Search for the cell housing the specified text and yield its [x, y] center coordinate. 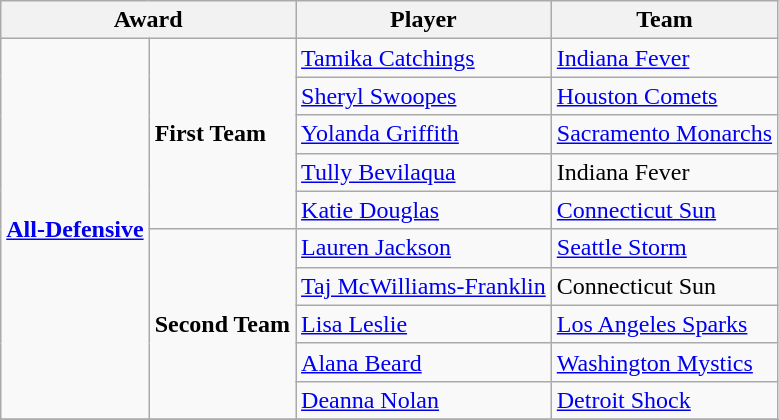
Seattle Storm [664, 248]
Lisa Leslie [424, 324]
Houston Comets [664, 96]
Deanna Nolan [424, 400]
All-Defensive [75, 230]
Alana Beard [424, 362]
Sheryl Swoopes [424, 96]
Second Team [222, 324]
First Team [222, 134]
Team [664, 20]
Player [424, 20]
Tully Bevilaqua [424, 172]
Tamika Catchings [424, 58]
Sacramento Monarchs [664, 134]
Katie Douglas [424, 210]
Award [148, 20]
Washington Mystics [664, 362]
Yolanda Griffith [424, 134]
Detroit Shock [664, 400]
Los Angeles Sparks [664, 324]
Taj McWilliams-Franklin [424, 286]
Lauren Jackson [424, 248]
